Capture the cell that displays the provided text and extract its [x, y] central coordinate. 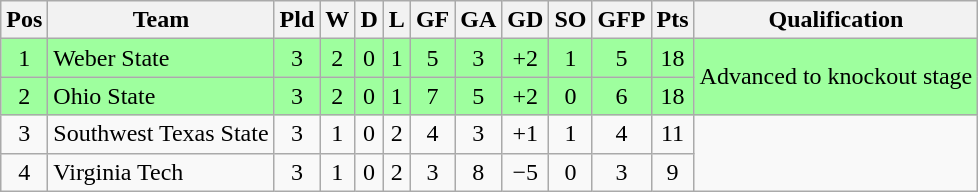
GF [432, 20]
11 [672, 134]
7 [432, 96]
+1 [526, 134]
6 [622, 96]
Pos [24, 20]
Pts [672, 20]
D [369, 20]
Qualification [836, 20]
SO [570, 20]
9 [672, 172]
Ohio State [161, 96]
GFP [622, 20]
Pld [297, 20]
Southwest Texas State [161, 134]
8 [478, 172]
L [396, 20]
Team [161, 20]
Advanced to knockout stage [836, 77]
−5 [526, 172]
GD [526, 20]
Weber State [161, 58]
GA [478, 20]
W [338, 20]
Virginia Tech [161, 172]
